From the cell containing the given text, extract its center point as (X, Y) coordinate. 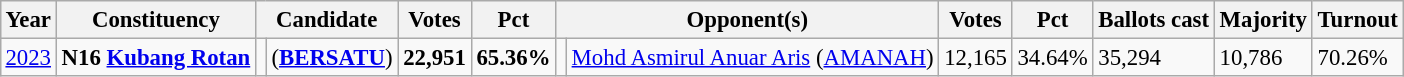
(BERSATU) (332, 57)
Ballots cast (1154, 20)
35,294 (1154, 57)
N16 Kubang Rotan (156, 57)
10,786 (1263, 57)
34.64% (1052, 57)
Year (28, 20)
2023 (28, 57)
Turnout (1358, 20)
65.36% (514, 57)
12,165 (976, 57)
Majority (1263, 20)
Candidate (327, 20)
Opponent(s) (748, 20)
Constituency (156, 20)
Mohd Asmirul Anuar Aris (AMANAH) (752, 57)
70.26% (1358, 57)
22,951 (434, 57)
